Determine the [x, y] coordinate at the center of the cell enclosing the given text.  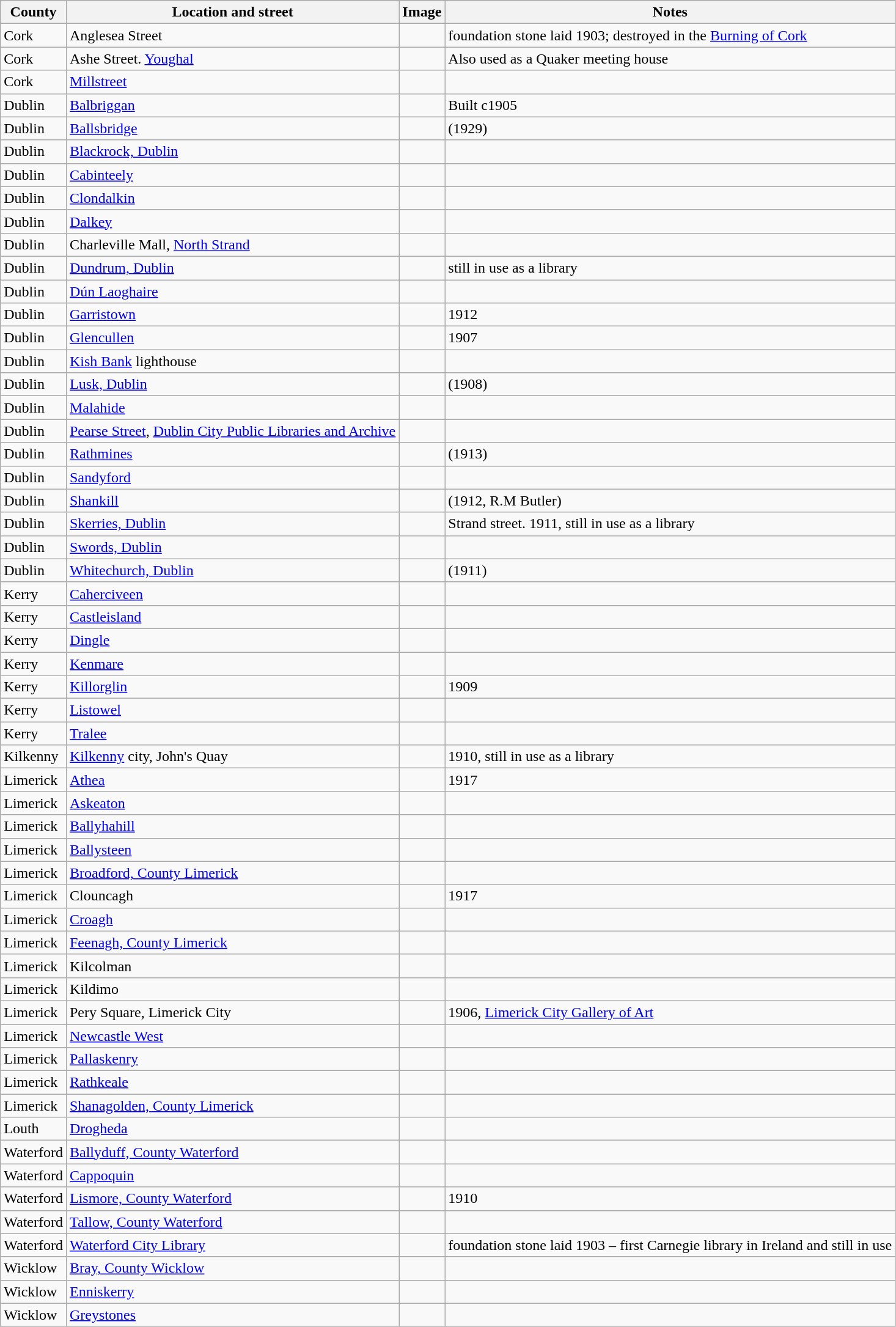
Swords, Dublin [232, 547]
Charleville Mall, North Strand [232, 244]
Croagh [232, 919]
Kilcolman [232, 966]
Shanagolden, County Limerick [232, 1106]
Also used as a Quaker meeting house [670, 59]
Ballysteen [232, 850]
Kilkenny [34, 757]
Kish Bank lighthouse [232, 361]
Pallaskenry [232, 1059]
Caherciveen [232, 594]
Shankill [232, 501]
Kenmare [232, 663]
Cappoquin [232, 1175]
Kilkenny city, John's Quay [232, 757]
Strand street. 1911, still in use as a library [670, 524]
Ballyduff, County Waterford [232, 1152]
Bray, County Wicklow [232, 1268]
Anglesea Street [232, 35]
1907 [670, 338]
Clondalkin [232, 198]
Listowel [232, 710]
Newcastle West [232, 1036]
Blackrock, Dublin [232, 152]
(1911) [670, 570]
Castleisland [232, 617]
still in use as a library [670, 268]
(1912, R.M Butler) [670, 501]
1909 [670, 687]
Sandyford [232, 477]
Ashe Street. Youghal [232, 59]
Image [422, 12]
Location and street [232, 12]
foundation stone laid 1903; destroyed in the Burning of Cork [670, 35]
Tralee [232, 733]
1910 [670, 1199]
County [34, 12]
Whitechurch, Dublin [232, 570]
1912 [670, 315]
Notes [670, 12]
foundation stone laid 1903 – first Carnegie library in Ireland and still in use [670, 1245]
Balbriggan [232, 105]
Dingle [232, 640]
Clouncagh [232, 896]
1910, still in use as a library [670, 757]
Ballyhahill [232, 826]
Skerries, Dublin [232, 524]
Glencullen [232, 338]
Louth [34, 1129]
Killorglin [232, 687]
Cabinteely [232, 175]
Tallow, County Waterford [232, 1222]
Greystones [232, 1315]
Built c1905 [670, 105]
Garristown [232, 315]
Drogheda [232, 1129]
1906, Limerick City Gallery of Art [670, 1012]
Rathkeale [232, 1083]
Dalkey [232, 221]
Athea [232, 780]
Enniskerry [232, 1292]
Dundrum, Dublin [232, 268]
Feenagh, County Limerick [232, 943]
(1908) [670, 384]
Waterford City Library [232, 1245]
Lismore, County Waterford [232, 1199]
Ballsbridge [232, 128]
(1913) [670, 454]
Dún Laoghaire [232, 292]
Kildimo [232, 989]
Askeaton [232, 803]
Malahide [232, 408]
(1929) [670, 128]
Pearse Street, Dublin City Public Libraries and Archive [232, 431]
Millstreet [232, 82]
Rathmines [232, 454]
Lusk, Dublin [232, 384]
Broadford, County Limerick [232, 873]
Pery Square, Limerick City [232, 1012]
